Provide the (x, y) coordinate of the cell's center where the given text is located.  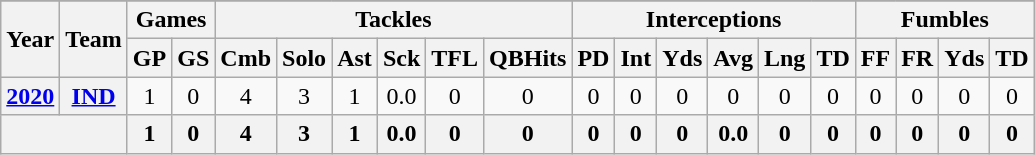
Team (94, 39)
Interceptions (714, 20)
GS (194, 58)
FR (918, 58)
Solo (304, 58)
TFL (455, 58)
GP (149, 58)
FF (875, 58)
Games (170, 20)
2020 (30, 96)
PD (594, 58)
Int (636, 58)
IND (94, 96)
Cmb (246, 58)
Sck (401, 58)
Avg (734, 58)
Lng (784, 58)
Ast (355, 58)
Tackles (394, 20)
Year (30, 39)
QBHits (528, 58)
Fumbles (944, 20)
